Scan for the cell matching the given text and deliver its [x, y] coordinate at center. 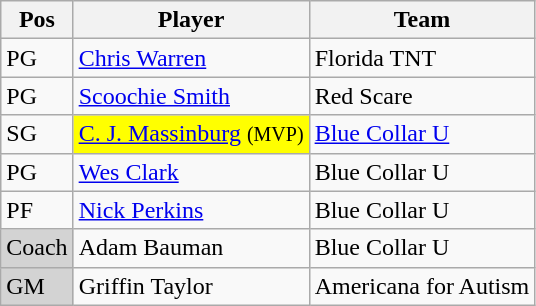
GM [37, 286]
Red Scare [422, 96]
Florida TNT [422, 58]
Coach [37, 248]
Chris Warren [191, 58]
Adam Bauman [191, 248]
SG [37, 134]
Team [422, 20]
PF [37, 210]
Griffin Taylor [191, 286]
Wes Clark [191, 172]
Americana for Autism [422, 286]
Scoochie Smith [191, 96]
C. J. Massinburg (MVP) [191, 134]
Pos [37, 20]
Player [191, 20]
Nick Perkins [191, 210]
